Output the [x, y] coordinate of the center of the cell containing the given text.  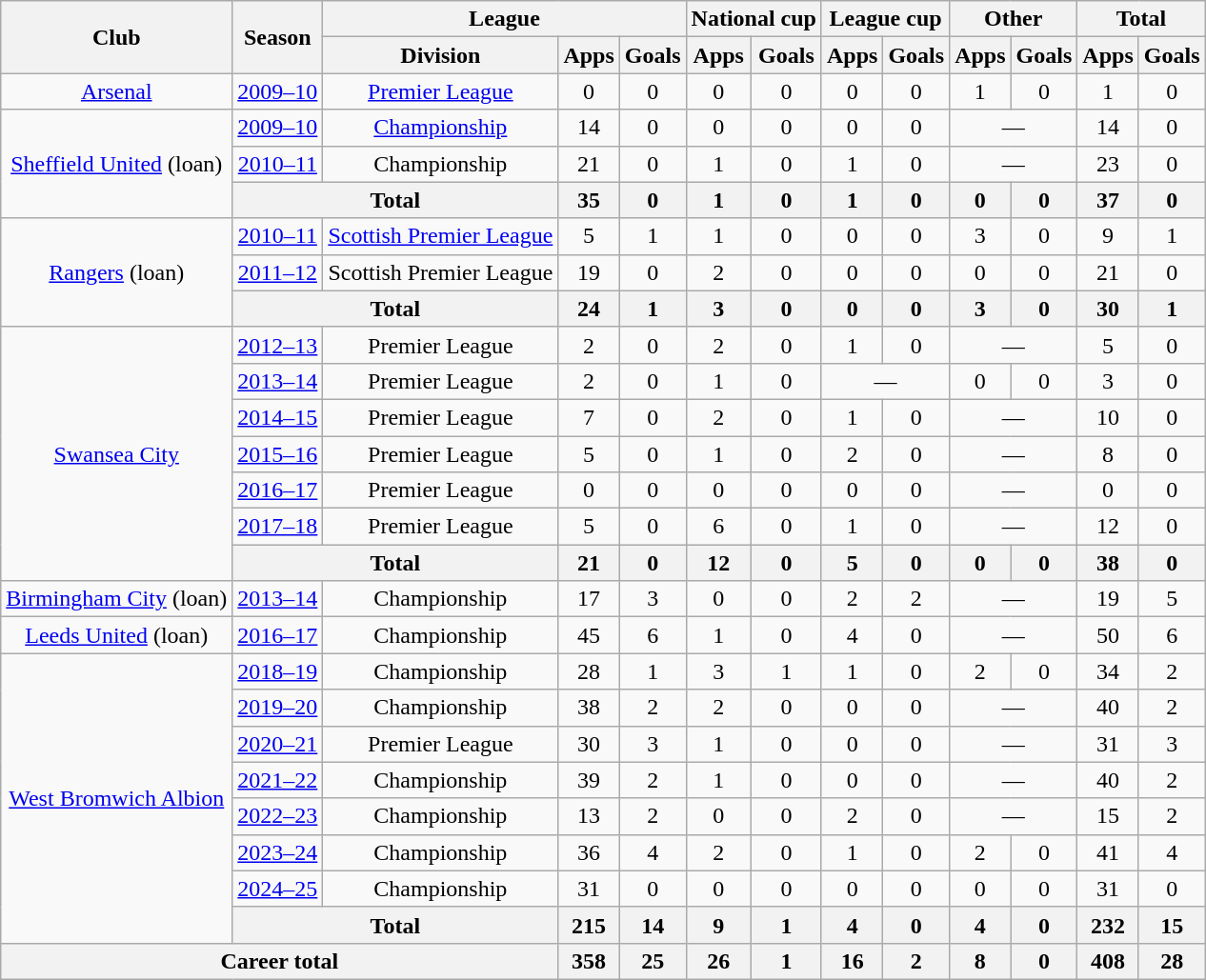
Season [278, 37]
League cup [885, 19]
2020–21 [278, 744]
2012–13 [278, 345]
35 [589, 200]
26 [718, 961]
League [505, 19]
39 [589, 780]
Birmingham City (loan) [116, 599]
2024–25 [278, 889]
2011–12 [278, 272]
Other [1014, 19]
Division [440, 55]
National cup [754, 19]
215 [589, 925]
West Bromwich Albion [116, 798]
2014–15 [278, 417]
34 [1108, 671]
Leeds United (loan) [116, 635]
358 [589, 961]
36 [589, 852]
37 [1108, 200]
2022–23 [278, 816]
Career total [280, 961]
24 [589, 309]
45 [589, 635]
2017–18 [278, 527]
2018–19 [278, 671]
17 [589, 599]
23 [1108, 164]
41 [1108, 852]
Club [116, 37]
7 [589, 417]
Sheffield United (loan) [116, 164]
16 [852, 961]
Rangers (loan) [116, 272]
Swansea City [116, 453]
2021–22 [278, 780]
408 [1108, 961]
13 [589, 816]
25 [653, 961]
10 [1108, 417]
50 [1108, 635]
2023–24 [278, 852]
2015–16 [278, 454]
Arsenal [116, 91]
232 [1108, 925]
2019–20 [278, 708]
